Capture the cell that displays the provided text and extract its (X, Y) central coordinate. 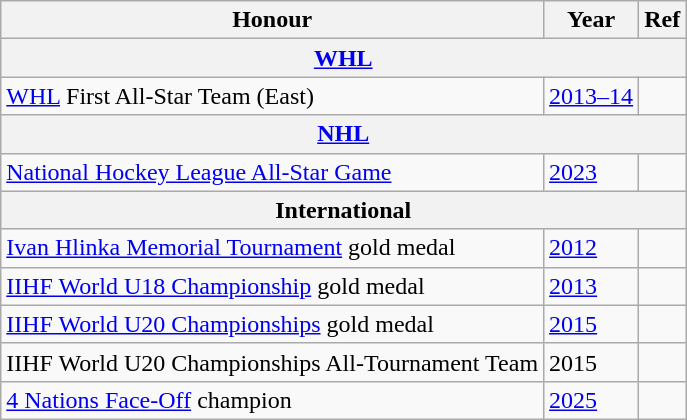
IIHF World U20 Championships gold medal (272, 324)
2023 (592, 172)
NHL (344, 134)
Ref (662, 20)
IIHF World U20 Championships All-Tournament Team (272, 362)
National Hockey League All-Star Game (272, 172)
Year (592, 20)
IIHF World U18 Championship gold medal (272, 286)
2025 (592, 400)
2013–14 (592, 96)
International (344, 210)
4 Nations Face-Off champion (272, 400)
WHL (344, 58)
2012 (592, 248)
2013 (592, 286)
WHL First All-Star Team (East) (272, 96)
Ivan Hlinka Memorial Tournament gold medal (272, 248)
Honour (272, 20)
